Return (X, Y) of the center of cell containing provided text 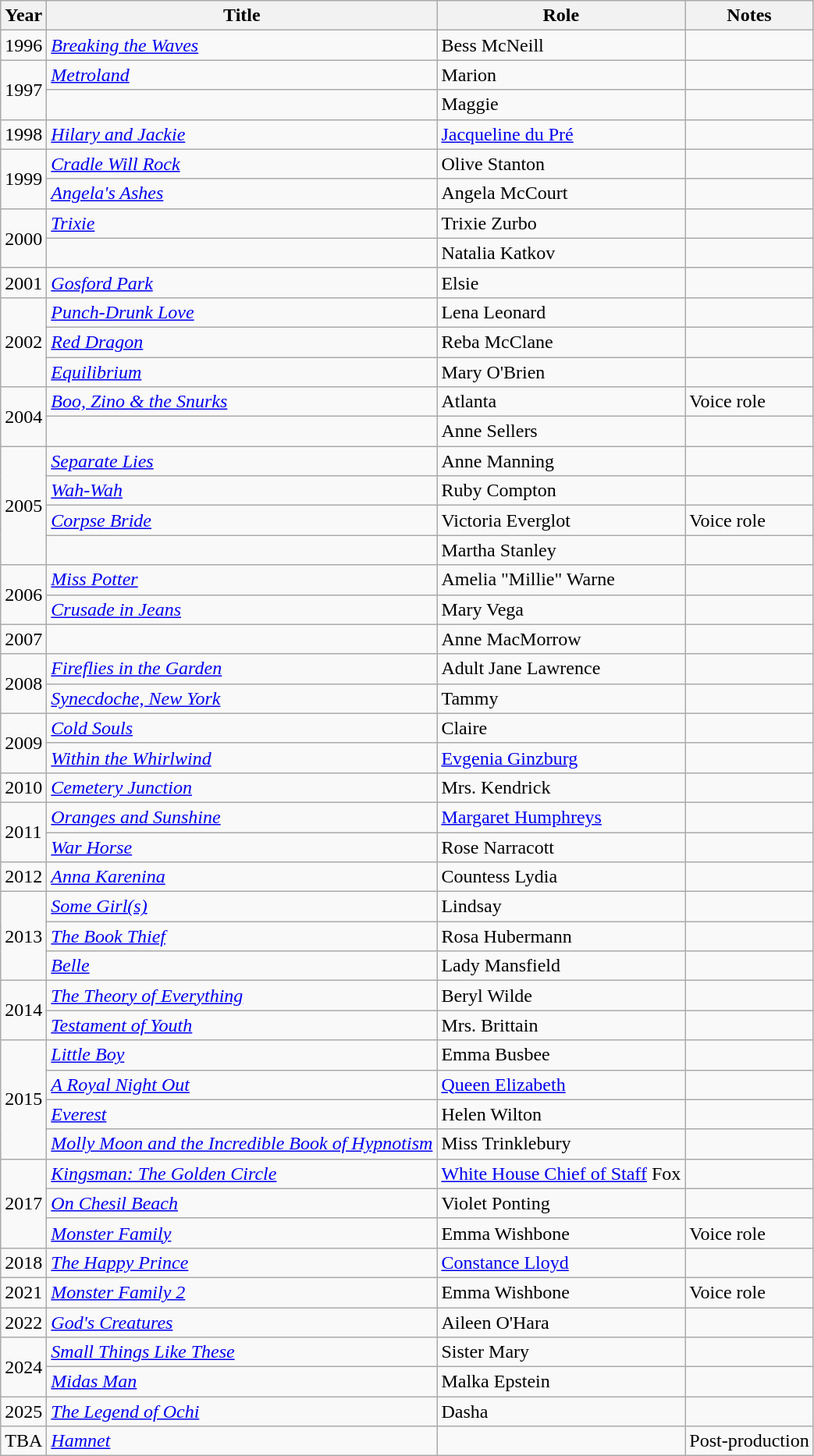
Red Dragon (242, 342)
Victoria Everglot (561, 520)
Trixie (242, 223)
Mrs. Kendrick (561, 787)
Kingsman: The Golden Circle (242, 1174)
Post-production (749, 1441)
Queen Elizabeth (561, 1085)
Mary Vega (561, 609)
God's Creatures (242, 1323)
Hilary and Jackie (242, 134)
Rose Narracott (561, 847)
The Theory of Everything (242, 996)
Monster Family 2 (242, 1292)
Metroland (242, 75)
Everest (242, 1114)
Belle (242, 966)
2001 (23, 282)
Mary O'Brien (561, 372)
Emma Busbee (561, 1055)
2014 (23, 1010)
Gosford Park (242, 282)
Separate Lies (242, 461)
Testament of Youth (242, 1025)
Beryl Wilde (561, 996)
Notes (749, 16)
A Royal Night Out (242, 1085)
On Chesil Beach (242, 1203)
Cemetery Junction (242, 787)
1996 (23, 45)
Anne MacMorrow (561, 639)
Small Things Like These (242, 1352)
Lena Leonard (561, 312)
Monster Family (242, 1233)
2009 (23, 743)
Fireflies in the Garden (242, 669)
Sister Mary (561, 1352)
Trixie Zurbo (561, 223)
2022 (23, 1323)
Crusade in Jeans (242, 609)
2015 (23, 1099)
Martha Stanley (561, 550)
Constance Lloyd (561, 1262)
Midas Man (242, 1382)
1997 (23, 90)
Atlanta (561, 402)
War Horse (242, 847)
Marion (561, 75)
Helen Wilton (561, 1114)
2007 (23, 639)
The Legend of Ochi (242, 1412)
1999 (23, 179)
2017 (23, 1203)
Margaret Humphreys (561, 817)
Anne Sellers (561, 431)
Reba McClane (561, 342)
Oranges and Sunshine (242, 817)
1998 (23, 134)
Natalia Katkov (561, 253)
2021 (23, 1292)
Malka Epstein (561, 1382)
2006 (23, 595)
Maggie (561, 105)
Hamnet (242, 1441)
2011 (23, 832)
Ruby Compton (561, 491)
Anna Karenina (242, 877)
Title (242, 16)
Punch-Drunk Love (242, 312)
2004 (23, 417)
Wah-Wah (242, 491)
2024 (23, 1367)
2025 (23, 1412)
Amelia "Millie" Warne (561, 580)
Year (23, 16)
Claire (561, 728)
White House Chief of Staff Fox (561, 1174)
Tammy (561, 698)
Angela's Ashes (242, 194)
Mrs. Brittain (561, 1025)
Elsie (561, 282)
Countess Lydia (561, 877)
The Book Thief (242, 936)
Cold Souls (242, 728)
Rosa Hubermann (561, 936)
2000 (23, 238)
Miss Trinklebury (561, 1144)
2008 (23, 684)
Synecdoche, New York (242, 698)
Lady Mansfield (561, 966)
Miss Potter (242, 580)
Angela McCourt (561, 194)
Some Girl(s) (242, 907)
Anne Manning (561, 461)
Evgenia Ginzburg (561, 758)
2012 (23, 877)
Boo, Zino & the Snurks (242, 402)
Equilibrium (242, 372)
Breaking the Waves (242, 45)
Within the Whirlwind (242, 758)
Molly Moon and the Incredible Book of Hypnotism (242, 1144)
Dasha (561, 1412)
2010 (23, 787)
TBA (23, 1441)
Violet Ponting (561, 1203)
Little Boy (242, 1055)
Jacqueline du Pré (561, 134)
Cradle Will Rock (242, 164)
2018 (23, 1262)
Corpse Bride (242, 520)
Olive Stanton (561, 164)
Lindsay (561, 907)
2002 (23, 342)
2005 (23, 506)
2013 (23, 936)
The Happy Prince (242, 1262)
Adult Jane Lawrence (561, 669)
Aileen O'Hara (561, 1323)
Bess McNeill (561, 45)
Role (561, 16)
